Scan for the cell matching the given text and deliver its (x, y) coordinate at center. 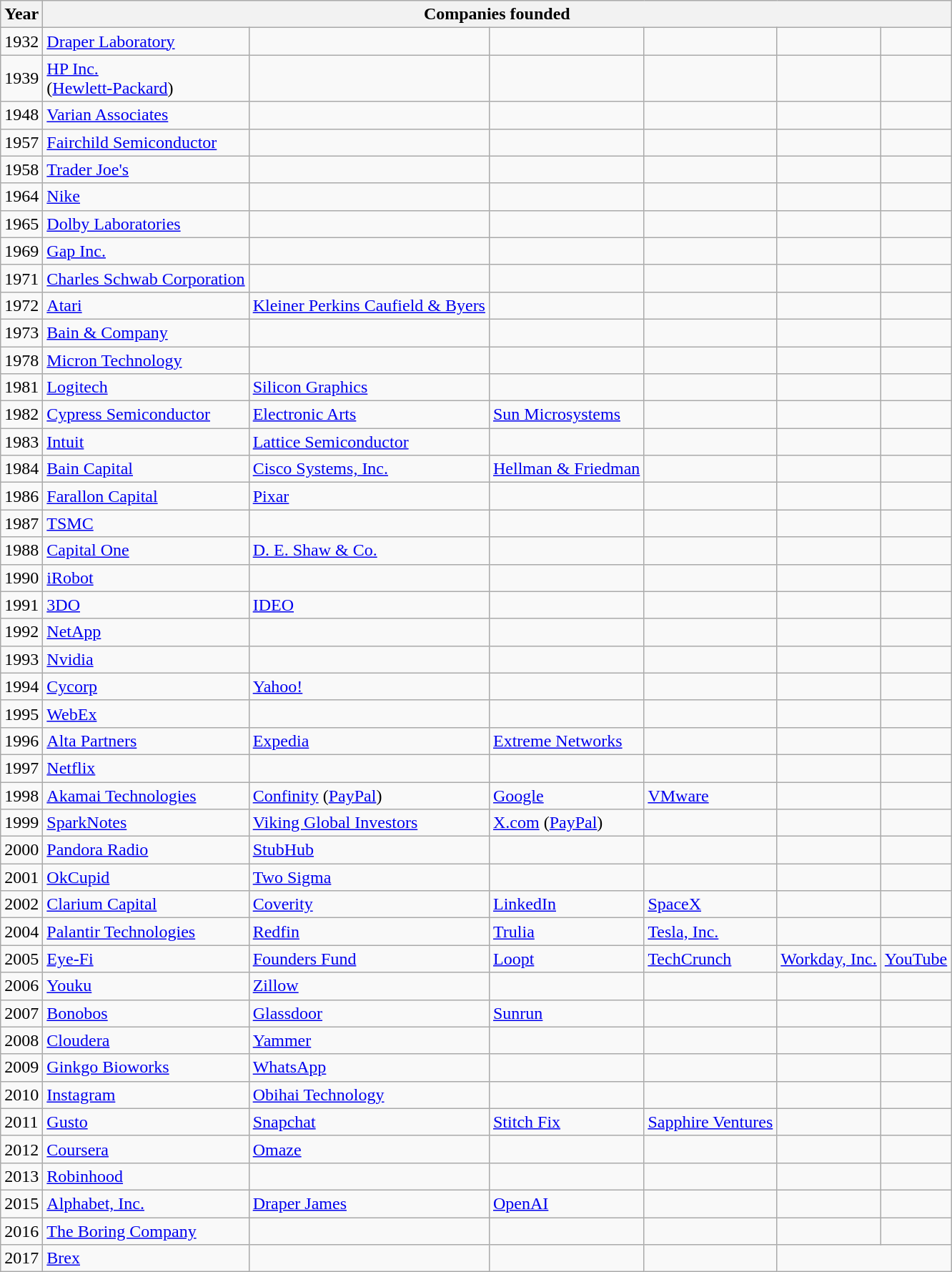
1991 (21, 605)
2002 (21, 904)
OkCupid (146, 877)
Varian Associates (146, 115)
3DO (146, 605)
TechCrunch (710, 959)
Viking Global Investors (369, 823)
Eye-Fi (146, 959)
NetApp (146, 632)
IDEO (369, 605)
TSMC (146, 523)
1948 (21, 115)
Kleiner Perkins Caufield & Byers (369, 305)
The Boring Company (146, 1231)
Alphabet, Inc. (146, 1203)
Founders Fund (369, 959)
Redfin (369, 932)
1987 (21, 523)
1983 (21, 442)
Lattice Semiconductor (369, 442)
Confinity (PayPal) (369, 796)
Nvidia (146, 659)
1969 (21, 251)
2017 (21, 1258)
YouTube (916, 959)
Capital One (146, 551)
2011 (21, 1122)
2001 (21, 877)
Coverity (369, 904)
Palantir Technologies (146, 932)
VMware (710, 796)
1996 (21, 741)
Intuit (146, 442)
Micron Technology (146, 360)
Two Sigma (369, 877)
Alta Partners (146, 741)
2015 (21, 1203)
2009 (21, 1068)
Companies founded (497, 14)
Pandora Radio (146, 850)
Silicon Graphics (369, 388)
Glassdoor (369, 1013)
Loopt (566, 959)
Robinhood (146, 1176)
Gusto (146, 1122)
Yahoo! (369, 686)
Draper Laboratory (146, 41)
2008 (21, 1040)
2005 (21, 959)
Extreme Networks (566, 741)
Trulia (566, 932)
1957 (21, 142)
WhatsApp (369, 1068)
Google (566, 796)
Atari (146, 305)
HP Inc.(Hewlett-Packard) (146, 79)
X.com (PayPal) (566, 823)
Bonobos (146, 1013)
1965 (21, 224)
D. E. Shaw & Co. (369, 551)
2004 (21, 932)
Zillow (369, 986)
1971 (21, 278)
Sunrun (566, 1013)
1986 (21, 496)
Bain Capital (146, 469)
1981 (21, 388)
Snapchat (369, 1122)
Draper James (369, 1203)
Ginkgo Bioworks (146, 1068)
1978 (21, 360)
Logitech (146, 388)
2016 (21, 1231)
2013 (21, 1176)
1990 (21, 578)
1972 (21, 305)
iRobot (146, 578)
Cypress Semiconductor (146, 415)
1997 (21, 768)
Expedia (369, 741)
1982 (21, 415)
Netflix (146, 768)
Instagram (146, 1095)
2012 (21, 1149)
1988 (21, 551)
1939 (21, 79)
LinkedIn (566, 904)
Omaze (369, 1149)
2007 (21, 1013)
1958 (21, 169)
Nike (146, 197)
OpenAI (566, 1203)
1998 (21, 796)
Dolby Laboratories (146, 224)
2006 (21, 986)
Cisco Systems, Inc. (369, 469)
Youku (146, 986)
Clarium Capital (146, 904)
Akamai Technologies (146, 796)
Cloudera (146, 1040)
1994 (21, 686)
Obihai Technology (369, 1095)
2010 (21, 1095)
Gap Inc. (146, 251)
WebEx (146, 714)
1995 (21, 714)
Workday, Inc. (829, 959)
Pixar (369, 496)
Yammer (369, 1040)
Farallon Capital (146, 496)
Electronic Arts (369, 415)
1993 (21, 659)
1964 (21, 197)
Hellman & Friedman (566, 469)
Bain & Company (146, 332)
1973 (21, 332)
StubHub (369, 850)
Fairchild Semiconductor (146, 142)
Coursera (146, 1149)
Cycorp (146, 686)
SpaceX (710, 904)
Charles Schwab Corporation (146, 278)
Stitch Fix (566, 1122)
Year (21, 14)
1932 (21, 41)
2000 (21, 850)
1999 (21, 823)
Trader Joe's (146, 169)
Brex (146, 1258)
Tesla, Inc. (710, 932)
1984 (21, 469)
1992 (21, 632)
Sapphire Ventures (710, 1122)
SparkNotes (146, 823)
Sun Microsystems (566, 415)
